Pinpoint the cell where the given text exists, returning its (x, y) midpoint coordinate. 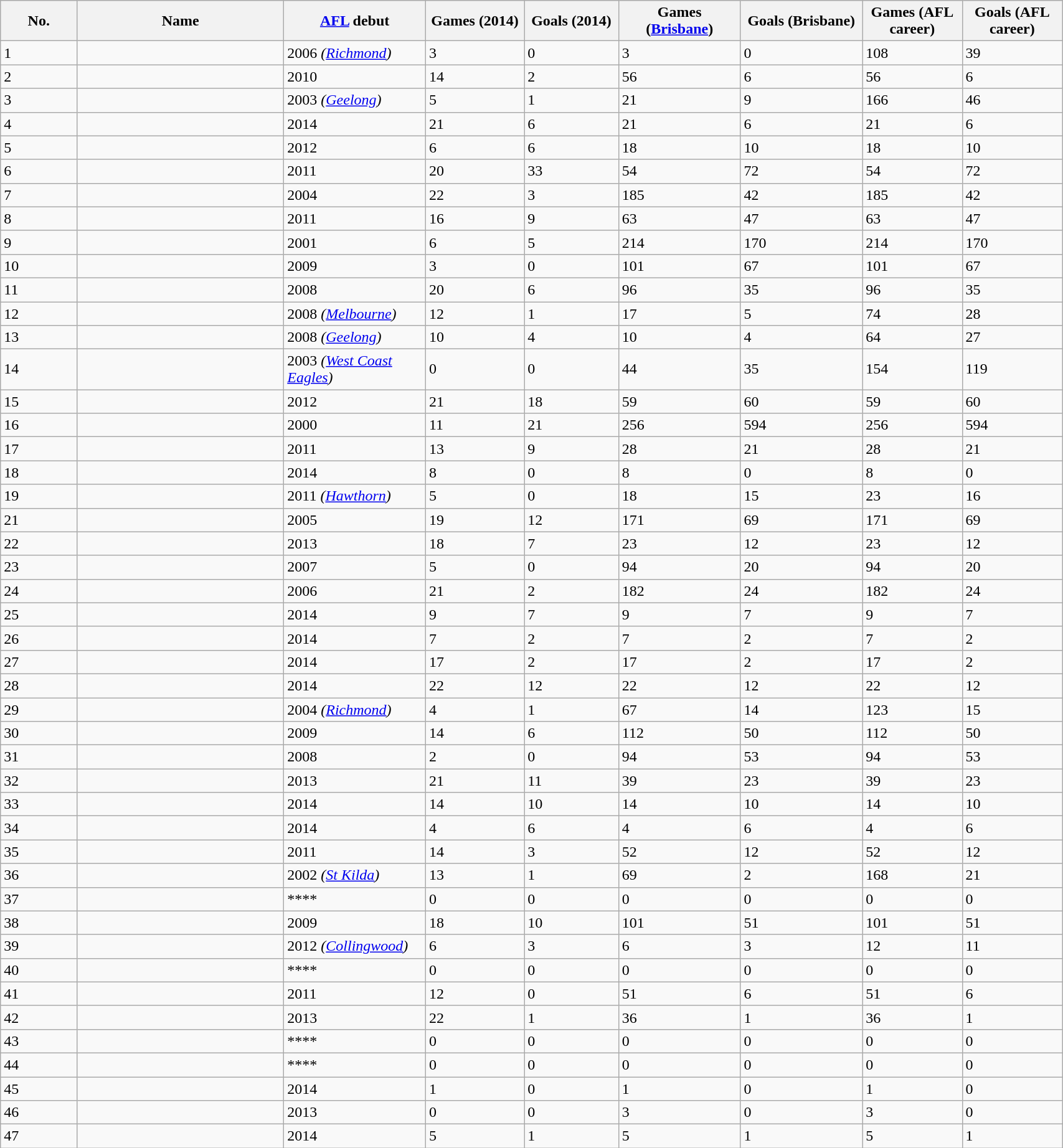
154 (912, 370)
2004 (355, 195)
No. (39, 21)
108 (912, 53)
Goals (Brisbane) (801, 21)
166 (912, 100)
123 (912, 709)
2010 (355, 77)
Goals (AFL career) (1013, 21)
2008 (Geelong) (355, 337)
Games (Brisbane) (679, 21)
Games (2014) (475, 21)
Name (181, 21)
32 (39, 781)
2001 (355, 242)
38 (39, 923)
2000 (355, 425)
74 (912, 313)
2006 (355, 591)
119 (1013, 370)
Games (AFL career) (912, 21)
64 (912, 337)
2006 (Richmond) (355, 53)
26 (39, 638)
31 (39, 757)
2003 (Geelong) (355, 100)
AFL debut (355, 21)
168 (912, 875)
45 (39, 1089)
2008 (Melbourne) (355, 313)
Goals (2014) (572, 21)
2012 (Collingwood) (355, 946)
30 (39, 733)
2011 (Hawthorn) (355, 496)
41 (39, 994)
37 (39, 899)
2002 (St Kilda) (355, 875)
2005 (355, 520)
43 (39, 1041)
29 (39, 709)
2003 (West Coast Eagles) (355, 370)
2007 (355, 567)
34 (39, 828)
40 (39, 970)
2004 (Richmond) (355, 709)
25 (39, 614)
